For the text-containing cell, return its midpoint in [x, y] coordinate format. 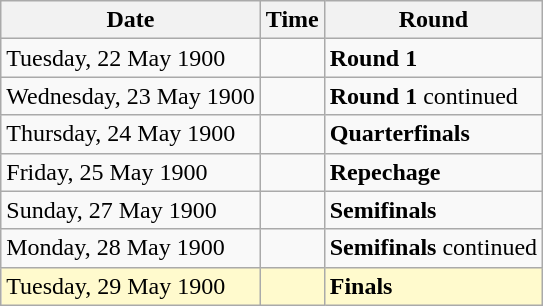
Friday, 25 May 1900 [131, 172]
Semifinals continued [433, 248]
Thursday, 24 May 1900 [131, 134]
Round 1 continued [433, 96]
Date [131, 20]
Round 1 [433, 58]
Tuesday, 29 May 1900 [131, 286]
Monday, 28 May 1900 [131, 248]
Wednesday, 23 May 1900 [131, 96]
Sunday, 27 May 1900 [131, 210]
Semifinals [433, 210]
Quarterfinals [433, 134]
Repechage [433, 172]
Tuesday, 22 May 1900 [131, 58]
Round [433, 20]
Finals [433, 286]
Time [292, 20]
